Identify which cell holds the provided text, then report its [X, Y] central coordinate. 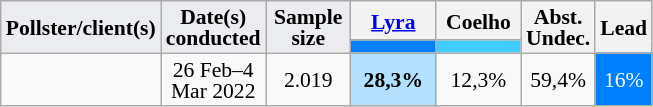
Lead [624, 27]
Lyra [394, 20]
Sample size [308, 27]
Date(s) conducted [214, 27]
26 Feb–4 Mar 2022 [214, 79]
2.019 [308, 79]
Abst.Undec. [558, 27]
16% [624, 79]
59,4% [558, 79]
Coelho [478, 20]
28,3% [394, 79]
Pollster/client(s) [81, 27]
12,3% [478, 79]
